Return the (x, y) coordinate for the center point of the cell that contains the specified text.  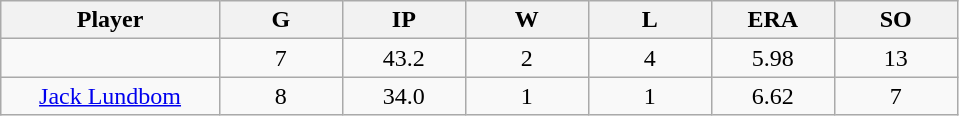
4 (650, 58)
13 (896, 58)
34.0 (404, 96)
ERA (772, 20)
SO (896, 20)
5.98 (772, 58)
6.62 (772, 96)
W (526, 20)
L (650, 20)
G (280, 20)
IP (404, 20)
2 (526, 58)
8 (280, 96)
Player (110, 20)
43.2 (404, 58)
Jack Lundbom (110, 96)
